Identify which cell holds the provided text, then report its (x, y) central coordinate. 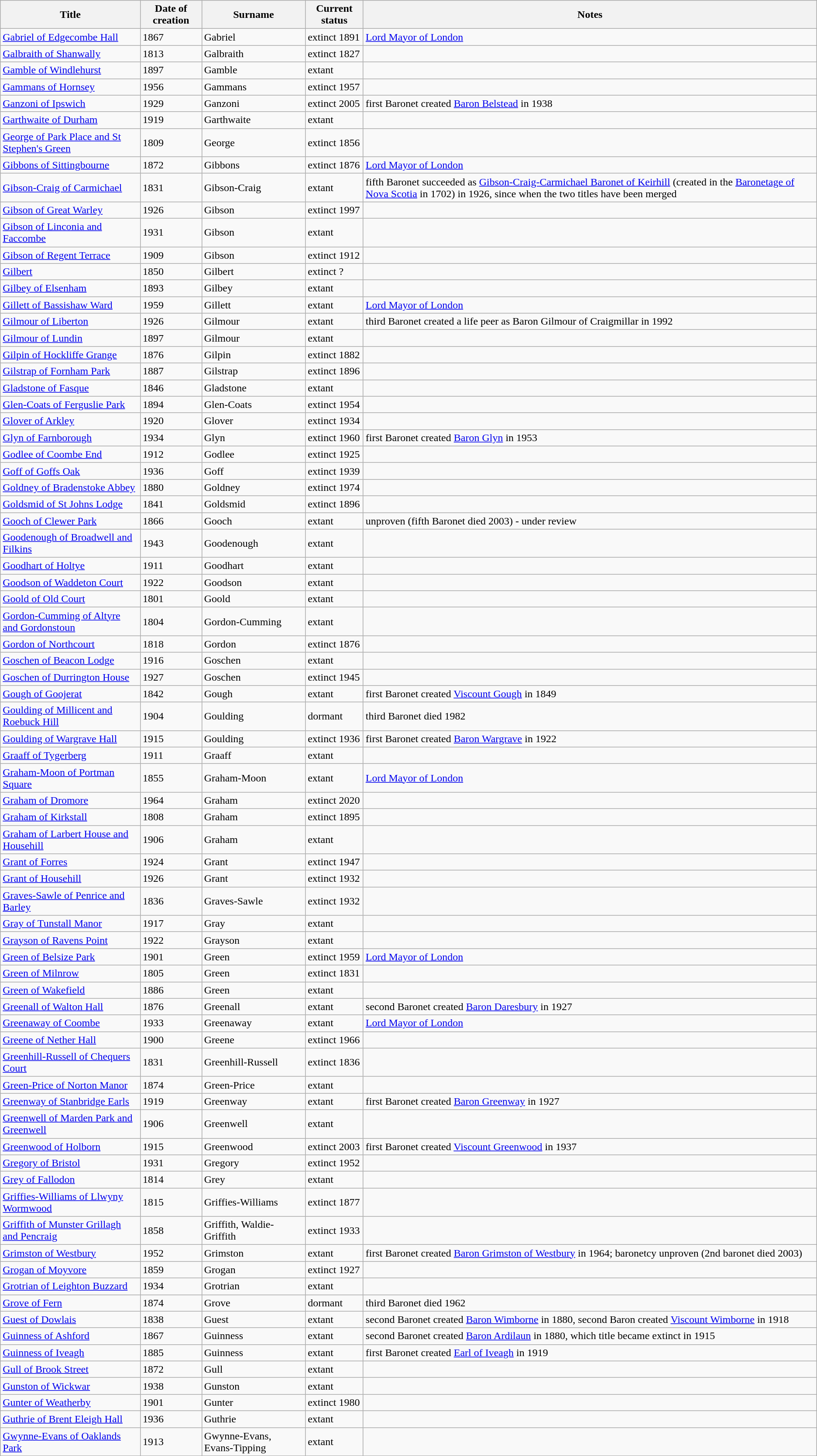
Gilmour of Liberton (71, 322)
1938 (171, 1386)
1916 (171, 661)
extinct 1954 (334, 404)
Goodson (253, 582)
Gabriel (253, 37)
extinct 1936 (334, 739)
Graaff of Tygerberg (71, 755)
second Baronet created Baron Wimborne in 1880, second Baron created Viscount Wimborne in 1918 (590, 1319)
Grogan of Moyvore (71, 1270)
Graham of Dromore (71, 800)
Garthwaite (253, 120)
Graham-Moon (253, 778)
first Baronet created Earl of Iveagh in 1919 (590, 1353)
extinct 1925 (334, 454)
Garthwaite of Durham (71, 120)
Grove of Fern (71, 1303)
Green of Belsize Park (71, 957)
Goold (253, 599)
Gull of Brook Street (71, 1369)
George (253, 142)
Goschen of Beacon Lodge (71, 661)
Grant of Forres (71, 862)
Ganzoni of Ipswich (71, 103)
extinct 1891 (334, 37)
1836 (171, 901)
extinct 1980 (334, 1402)
Gregory (253, 1163)
Goodenough of Broadwell and Filkins (71, 544)
1917 (171, 924)
Gordon of Northcourt (71, 644)
Gillett (253, 305)
Gammans of Hornsey (71, 87)
Gibson of Linconia and Faccombe (71, 232)
Greenaway of Coombe (71, 1023)
Gooch (253, 521)
Gilstrap (253, 371)
third Baronet created a life peer as Baron Gilmour of Craigmillar in 1992 (590, 322)
1904 (171, 716)
1886 (171, 990)
extinct 1997 (334, 210)
extinct 2003 (334, 1146)
1927 (171, 677)
Green-Price of Norton Manor (71, 1085)
extinct 1957 (334, 87)
1943 (171, 544)
third Baronet died 1982 (590, 716)
first Baronet created Baron Glyn in 1953 (590, 438)
Grey (253, 1180)
Grayson of Ravens Point (71, 940)
Goulding of Wargrave Hall (71, 739)
Ganzoni (253, 103)
1929 (171, 103)
Griffith, Waldie-Griffith (253, 1230)
Greenall of Walton Hall (71, 1007)
1893 (171, 288)
Green of Wakefield (71, 990)
first Baronet created Baron Belstead in 1938 (590, 103)
Gibbons of Sittingbourne (71, 165)
Goulding of Millicent and Roebuck Hill (71, 716)
extinct 1947 (334, 862)
Gilstrap of Fornham Park (71, 371)
Guthrie (253, 1419)
1805 (171, 973)
Gunston of Wickwar (71, 1386)
Guthrie of Brent Eleigh Hall (71, 1419)
third Baronet died 1962 (590, 1303)
Gunston (253, 1386)
extinct 1974 (334, 487)
1809 (171, 142)
1846 (171, 388)
Gamble (253, 70)
Goldney of Bradenstoke Abbey (71, 487)
Greenwell of Marden Park and Greenwell (71, 1124)
George of Park Place and St Stephen's Green (71, 142)
Grey of Fallodon (71, 1180)
1815 (171, 1202)
Gilmour of Lundin (71, 338)
Greenall (253, 1007)
Grogan (253, 1270)
extinct 1959 (334, 957)
extinct 1836 (334, 1062)
1850 (171, 272)
second Baronet created Baron Daresbury in 1927 (590, 1007)
Gough (253, 694)
Gamble of Windlehurst (71, 70)
Gray (253, 924)
Gwynne-Evans of Oaklands Park (71, 1442)
Grimston (253, 1253)
Graham-Moon of Portman Square (71, 778)
Grant of Househill (71, 879)
Goodson of Waddeton Court (71, 582)
Glyn (253, 438)
Greenwell (253, 1124)
1913 (171, 1442)
1880 (171, 487)
1959 (171, 305)
1859 (171, 1270)
1842 (171, 694)
Graves-Sawle of Penrice and Barley (71, 901)
Glover of Arkley (71, 421)
1952 (171, 1253)
Goldsmid (253, 504)
Grayson (253, 940)
extinct 1939 (334, 471)
first Baronet created Baron Grimston of Westbury in 1964; baronetcy unproven (2nd baronet died 2003) (590, 1253)
Greenwood of Holborn (71, 1146)
Goold of Old Court (71, 599)
Notes (590, 15)
Graves-Sawle (253, 901)
1804 (171, 621)
Goodhart of Holtye (71, 566)
Godlee of Coombe End (71, 454)
first Baronet created Viscount Gough in 1849 (590, 694)
1841 (171, 504)
Gough of Goojerat (71, 694)
Goff (253, 471)
Gray of Tunstall Manor (71, 924)
Gilpin (253, 355)
Guest of Dowlais (71, 1319)
Greenwood (253, 1146)
Griffies-Williams (253, 1202)
1894 (171, 404)
1887 (171, 371)
extinct 1877 (334, 1202)
Gilbey (253, 288)
1838 (171, 1319)
Greenhill-Russell (253, 1062)
extinct 1827 (334, 54)
Green-Price (253, 1085)
Graaff (253, 755)
Grotrian of Leighton Buzzard (71, 1286)
Gwynne-Evans, Evans-Tipping (253, 1442)
Goodhart (253, 566)
Gordon (253, 644)
Goschen of Durrington House (71, 677)
Date of creation (171, 15)
Gibson-Craig (253, 188)
Gibson of Regent Terrace (71, 255)
extinct 1934 (334, 421)
1855 (171, 778)
1813 (171, 54)
extinct 1882 (334, 355)
Gunter (253, 1402)
Gillett of Bassishaw Ward (71, 305)
Glen-Coats of Ferguslie Park (71, 404)
Greenhill-Russell of Chequers Court (71, 1062)
Gabriel of Edgecombe Hall (71, 37)
Guinness of Iveagh (71, 1353)
1933 (171, 1023)
Guinness of Ashford (71, 1336)
Gregory of Bristol (71, 1163)
extinct 1831 (334, 973)
Greene (253, 1040)
1801 (171, 599)
Gibson-Craig of Carmichael (71, 188)
Glover (253, 421)
1900 (171, 1040)
extinct 1933 (334, 1230)
Gooch of Clewer Park (71, 521)
Gibson of Great Warley (71, 210)
Grotrian (253, 1286)
Galbraith (253, 54)
Griffies-Williams of Llwyny Wormwood (71, 1202)
1912 (171, 454)
second Baronet created Baron Ardilaun in 1880, which title became extinct in 1915 (590, 1336)
Gladstone (253, 388)
1956 (171, 87)
Gibbons (253, 165)
1818 (171, 644)
Gammans (253, 87)
Graham of Larbert House and Househill (71, 839)
Greenway of Stanbridge Earls (71, 1101)
first Baronet created Viscount Greenwood in 1937 (590, 1146)
Gladstone of Fasque (71, 388)
Greenway (253, 1101)
Guest (253, 1319)
1866 (171, 521)
extinct 1895 (334, 817)
extinct 1912 (334, 255)
Greenaway (253, 1023)
unproven (fifth Baronet died 2003) - under review (590, 521)
Galbraith of Shanwally (71, 54)
Godlee (253, 454)
1924 (171, 862)
Goodenough (253, 544)
1885 (171, 1353)
extinct 1945 (334, 677)
Grimston of Westbury (71, 1253)
extinct 2005 (334, 103)
Grove (253, 1303)
Greene of Nether Hall (71, 1040)
Current status (334, 15)
extinct 1927 (334, 1270)
Goldsmid of St Johns Lodge (71, 504)
Green of Milnrow (71, 973)
first Baronet created Baron Wargrave in 1922 (590, 739)
extinct 1960 (334, 438)
Title (71, 15)
Gordon-Cumming (253, 621)
Goff of Goffs Oak (71, 471)
1920 (171, 421)
1858 (171, 1230)
Goldney (253, 487)
extinct 2020 (334, 800)
Griffith of Munster Grillagh and Pencraig (71, 1230)
Gordon-Cumming of Altyre and Gordonstoun (71, 621)
extinct ? (334, 272)
Graham of Kirkstall (71, 817)
Glyn of Farnborough (71, 438)
1814 (171, 1180)
extinct 1856 (334, 142)
Gilbey of Elsenham (71, 288)
Gilpin of Hockliffe Grange (71, 355)
1964 (171, 800)
1909 (171, 255)
extinct 1966 (334, 1040)
1808 (171, 817)
Glen-Coats (253, 404)
Gull (253, 1369)
first Baronet created Baron Greenway in 1927 (590, 1101)
extinct 1952 (334, 1163)
Surname (253, 15)
Gunter of Weatherby (71, 1402)
